Detect which cell encompasses the target text, then output its [X, Y] center coordinate. 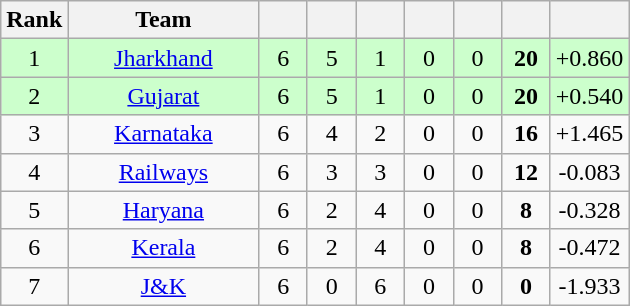
-0.328 [590, 210]
-0.083 [590, 172]
-0.472 [590, 248]
7 [34, 286]
+1.465 [590, 134]
Kerala [164, 248]
J&K [164, 286]
Railways [164, 172]
+0.860 [590, 58]
Team [164, 20]
16 [526, 134]
Gujarat [164, 96]
12 [526, 172]
Jharkhand [164, 58]
Karnataka [164, 134]
Rank [34, 20]
Haryana [164, 210]
+0.540 [590, 96]
-1.933 [590, 286]
